Output the (X, Y) coordinate of the center of the cell containing the given text.  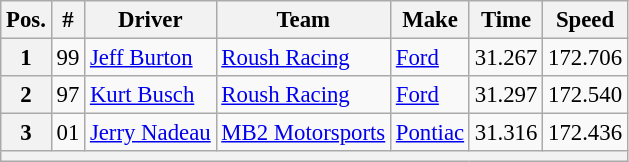
Pos. (26, 20)
97 (68, 95)
Jerry Nadeau (150, 133)
Pontiac (430, 133)
MB2 Motorsports (304, 133)
Make (430, 20)
172.436 (586, 133)
# (68, 20)
Kurt Busch (150, 95)
172.540 (586, 95)
3 (26, 133)
Time (506, 20)
2 (26, 95)
99 (68, 58)
1 (26, 58)
Team (304, 20)
Driver (150, 20)
31.316 (506, 133)
Speed (586, 20)
31.297 (506, 95)
Jeff Burton (150, 58)
172.706 (586, 58)
01 (68, 133)
31.267 (506, 58)
